Detect which cell encompasses the target text, then output its [X, Y] center coordinate. 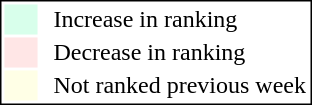
Increase in ranking [180, 19]
Not ranked previous week [180, 85]
Decrease in ranking [180, 53]
